Return (x, y) of the center of cell containing provided text 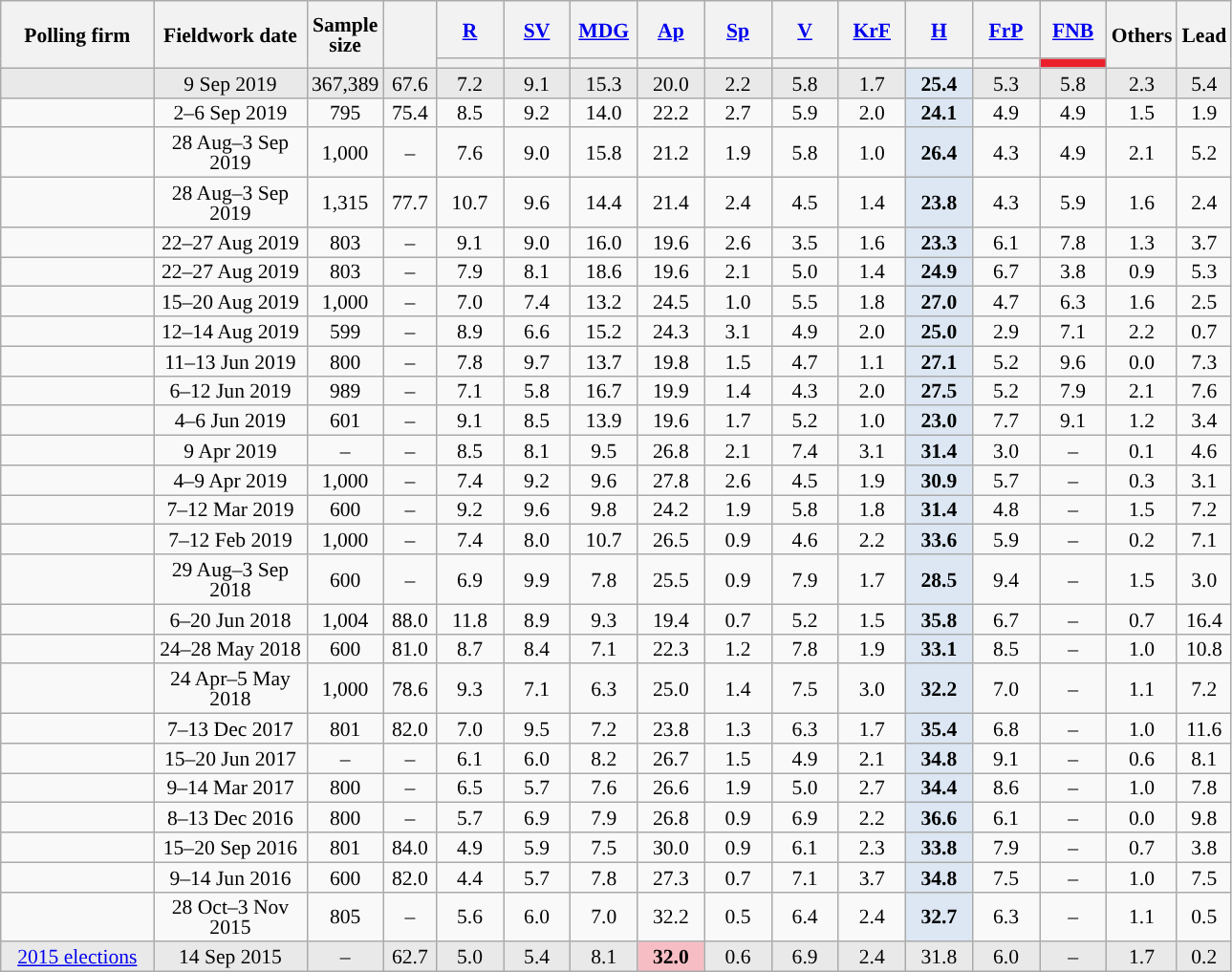
15.3 (604, 82)
8.7 (469, 648)
75.4 (409, 113)
67.6 (409, 82)
26.4 (939, 153)
16.7 (604, 390)
33.1 (939, 648)
6.6 (537, 331)
KrF (872, 30)
28.5 (939, 579)
601 (345, 421)
30.0 (671, 847)
24.3 (671, 331)
4.8 (1005, 510)
26.5 (671, 539)
13.7 (604, 361)
33.8 (939, 847)
9.7 (537, 361)
Fieldwork date (230, 34)
16.4 (1204, 619)
4.4 (469, 877)
26.7 (671, 759)
29 Aug–3 Sep 2018 (230, 579)
24–28 May 2018 (230, 648)
15–20 Jun 2017 (230, 759)
35.8 (939, 619)
FrP (1005, 30)
6.8 (1005, 728)
Lead (1204, 34)
7–12 Mar 2019 (230, 510)
24.5 (671, 302)
0.3 (1142, 480)
8.6 (1005, 788)
14.4 (604, 203)
18.6 (604, 271)
15–20 Sep 2016 (230, 847)
78.6 (409, 689)
24.9 (939, 271)
27.3 (671, 877)
989 (345, 390)
27.1 (939, 361)
8–13 Dec 2016 (230, 818)
26.6 (671, 788)
19.8 (671, 361)
2–6 Sep 2019 (230, 113)
R (469, 30)
5.6 (469, 917)
84.0 (409, 847)
9–14 Mar 2017 (230, 788)
30.9 (939, 480)
24.2 (671, 510)
2015 elections (77, 958)
32.0 (671, 958)
21.2 (671, 153)
8.0 (537, 539)
9 Apr 2019 (230, 451)
7–12 Feb 2019 (230, 539)
10.8 (1204, 648)
7–13 Dec 2017 (230, 728)
25.5 (671, 579)
V (805, 30)
Sp (738, 30)
9–14 Jun 2016 (230, 877)
1,004 (345, 619)
21.4 (671, 203)
31.8 (939, 958)
8.4 (537, 648)
15.2 (604, 331)
13.2 (604, 302)
11.8 (469, 619)
805 (345, 917)
9.9 (537, 579)
22.3 (671, 648)
23.3 (939, 243)
7.7 (1005, 421)
25.4 (939, 82)
2.5 (1204, 302)
795 (345, 113)
11.6 (1204, 728)
H (939, 30)
4–6 Jun 2019 (230, 421)
8.2 (604, 759)
19.4 (671, 619)
81.0 (409, 648)
7.3 (1204, 361)
6.4 (805, 917)
88.0 (409, 619)
11–13 Jun 2019 (230, 361)
3.5 (805, 243)
14.0 (604, 113)
15.8 (604, 153)
MDG (604, 30)
27.0 (939, 302)
SV (537, 30)
36.6 (939, 818)
6–12 Jun 2019 (230, 390)
35.4 (939, 728)
28 Oct–3 Nov 2015 (230, 917)
32.7 (939, 917)
27.5 (939, 390)
77.7 (409, 203)
0.1 (1142, 451)
5.5 (805, 302)
23.0 (939, 421)
14 Sep 2015 (230, 958)
34.4 (939, 788)
Ap (671, 30)
16.0 (604, 243)
19.9 (671, 390)
62.7 (409, 958)
1,315 (345, 203)
12–14 Aug 2019 (230, 331)
22.2 (671, 113)
367,389 (345, 82)
Polling firm (77, 34)
20.0 (671, 82)
27.8 (671, 480)
9 Sep 2019 (230, 82)
33.6 (939, 539)
15–20 Aug 2019 (230, 302)
599 (345, 331)
24 Apr–5 May 2018 (230, 689)
13.9 (604, 421)
6.5 (469, 788)
9.4 (1005, 579)
Samplesize (345, 34)
3.4 (1204, 421)
2.9 (1005, 331)
FNB (1073, 30)
4–9 Apr 2019 (230, 480)
Others (1142, 34)
6–20 Jun 2018 (230, 619)
24.1 (939, 113)
